Pinpoint the cell where the given text exists, returning its (X, Y) midpoint coordinate. 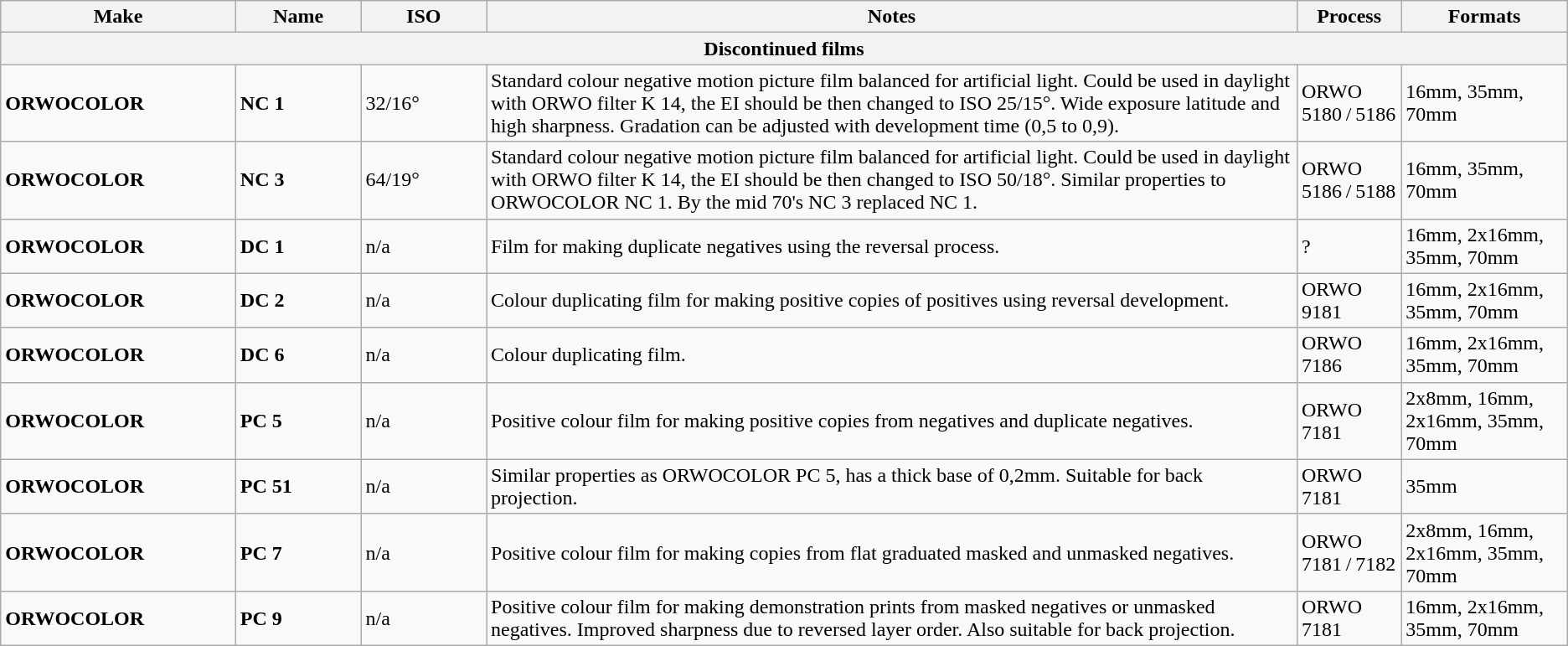
DC 1 (298, 246)
32/16° (424, 103)
? (1349, 246)
ISO (424, 17)
Positive colour film for making positive copies from negatives and duplicate negatives. (892, 421)
ORWO 5186 / 5188 (1349, 180)
ORWO 9181 (1349, 300)
Formats (1484, 17)
Process (1349, 17)
ORWO 7181 / 7182 (1349, 552)
35mm (1484, 486)
PC 7 (298, 552)
PC 51 (298, 486)
PC 9 (298, 618)
Notes (892, 17)
Positive colour film for making copies from flat graduated masked and unmasked negatives. (892, 552)
NC 3 (298, 180)
Discontinued films (784, 49)
Colour duplicating film for making positive copies of positives using reversal development. (892, 300)
Similar properties as ORWOCOLOR PC 5, has a thick base of 0,2mm. Suitable for back projection. (892, 486)
64/19° (424, 180)
DC 2 (298, 300)
ORWO 5180 / 5186 (1349, 103)
Colour duplicating film. (892, 355)
ORWO 7186 (1349, 355)
PC 5 (298, 421)
Film for making duplicate negatives using the reversal process. (892, 246)
Name (298, 17)
NC 1 (298, 103)
DC 6 (298, 355)
Make (119, 17)
